Extract the [x, y] coordinate from the center of the cell holding the provided text.  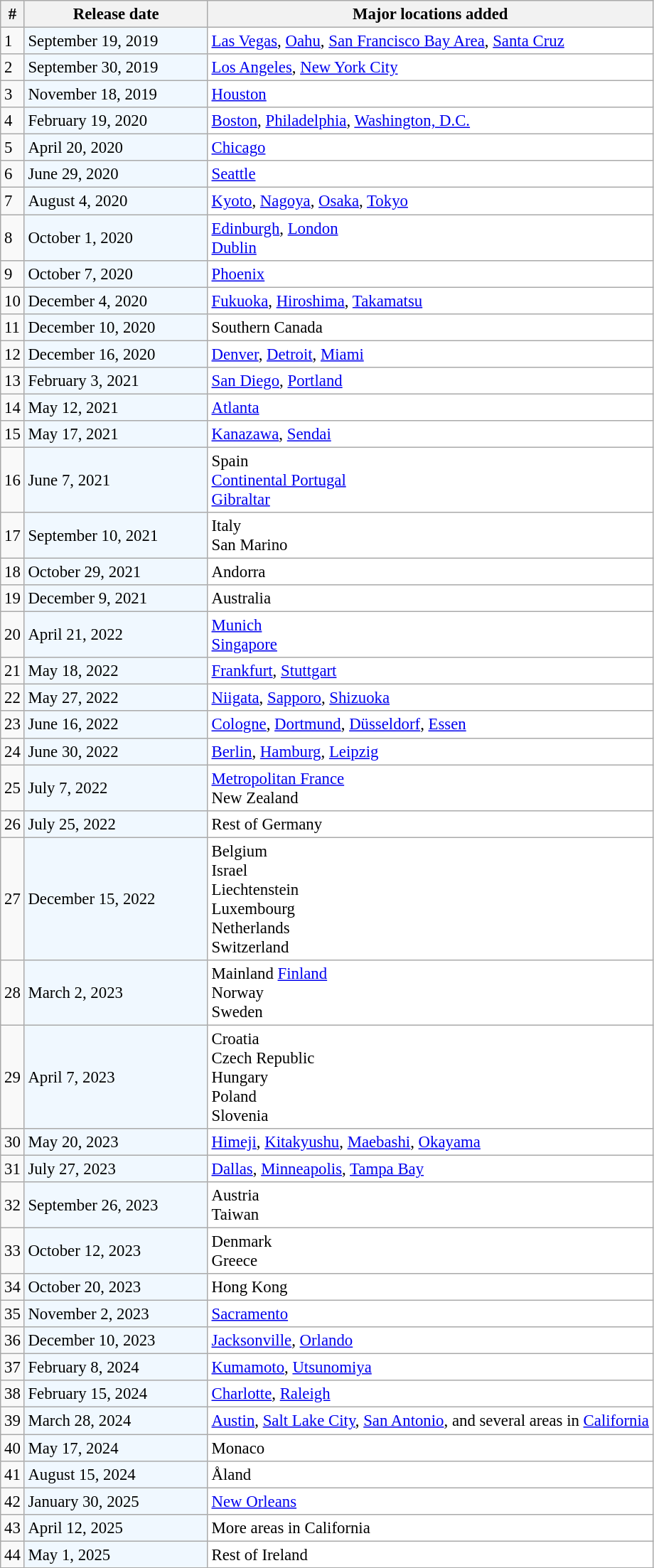
40 [13, 1448]
Charlotte, Raleigh [430, 1394]
Belgium Israel Liechtenstein Luxembourg Netherlands Switzerland [430, 898]
November 2, 2023 [116, 1314]
2 [13, 68]
September 30, 2019 [116, 68]
March 2, 2023 [116, 993]
Andorra [430, 572]
10 [13, 301]
January 30, 2025 [116, 1501]
June 16, 2022 [116, 725]
26 [13, 824]
New Orleans [430, 1501]
31 [13, 1169]
October 1, 2020 [116, 237]
41 [13, 1474]
30 [13, 1142]
16 [13, 480]
Austin, Salt Lake City, San Antonio, and several areas in California [430, 1421]
42 [13, 1501]
Spain Continental Portugal Gibraltar [430, 480]
Kumamoto, Utsunomiya [430, 1368]
Cologne, Dortmund, Düsseldorf, Essen [430, 725]
43 [13, 1527]
April 12, 2025 [116, 1527]
Seattle [430, 174]
June 7, 2021 [116, 480]
Sacramento [430, 1314]
14 [13, 407]
20 [13, 635]
44 [13, 1554]
August 4, 2020 [116, 201]
# [13, 14]
Mainland Finland Norway Sweden [430, 993]
Italy San Marino [430, 536]
11 [13, 327]
San Diego, Portland [430, 381]
19 [13, 598]
February 15, 2024 [116, 1394]
Monaco [430, 1448]
May 27, 2022 [116, 698]
1 [13, 41]
December 9, 2021 [116, 598]
April 21, 2022 [116, 635]
Frankfurt, Stuttgart [430, 671]
Berlin, Hamburg, Leipzig [430, 751]
September 26, 2023 [116, 1205]
Major locations added [430, 14]
21 [13, 671]
Boston, Philadelphia, Washington, D.C. [430, 121]
October 29, 2021 [116, 572]
December 10, 2023 [116, 1341]
17 [13, 536]
18 [13, 572]
Dallas, Minneapolis, Tampa Bay [430, 1169]
May 1, 2025 [116, 1554]
October 7, 2020 [116, 274]
Las Vegas, Oahu, San Francisco Bay Area, Santa Cruz [430, 41]
May 17, 2021 [116, 434]
Rest of Germany [430, 824]
4 [13, 121]
12 [13, 354]
Rest of Ireland [430, 1554]
Austria Taiwan [430, 1205]
September 19, 2019 [116, 41]
Åland [430, 1474]
February 8, 2024 [116, 1368]
June 30, 2022 [116, 751]
April 20, 2020 [116, 148]
February 19, 2020 [116, 121]
29 [13, 1077]
November 18, 2019 [116, 95]
Fukuoka, Hiroshima, Takamatsu [430, 301]
9 [13, 274]
Phoenix [430, 274]
Edinburgh, London Dublin [430, 237]
May 12, 2021 [116, 407]
Los Angeles, New York City [430, 68]
Hong Kong [430, 1287]
Kyoto, Nagoya, Osaka, Tokyo [430, 201]
Denmark Greece [430, 1251]
February 3, 2021 [116, 381]
May 20, 2023 [116, 1142]
33 [13, 1251]
32 [13, 1205]
25 [13, 788]
5 [13, 148]
39 [13, 1421]
6 [13, 174]
October 12, 2023 [116, 1251]
Niigata, Sapporo, Shizuoka [430, 698]
Atlanta [430, 407]
Release date [116, 14]
December 15, 2022 [116, 898]
Jacksonville, Orlando [430, 1341]
Chicago [430, 148]
7 [13, 201]
37 [13, 1368]
July 25, 2022 [116, 824]
22 [13, 698]
December 10, 2020 [116, 327]
Houston [430, 95]
Munich Singapore [430, 635]
3 [13, 95]
27 [13, 898]
December 4, 2020 [116, 301]
Croatia Czech Republic Hungary Poland Slovenia [430, 1077]
Australia [430, 598]
36 [13, 1341]
15 [13, 434]
34 [13, 1287]
13 [13, 381]
Himeji, Kitakyushu, Maebashi, Okayama [430, 1142]
8 [13, 237]
April 7, 2023 [116, 1077]
More areas in California [430, 1527]
July 7, 2022 [116, 788]
March 28, 2024 [116, 1421]
December 16, 2020 [116, 354]
35 [13, 1314]
August 15, 2024 [116, 1474]
July 27, 2023 [116, 1169]
October 20, 2023 [116, 1287]
Metropolitan France New Zealand [430, 788]
May 17, 2024 [116, 1448]
September 10, 2021 [116, 536]
24 [13, 751]
May 18, 2022 [116, 671]
23 [13, 725]
Southern Canada [430, 327]
Denver, Detroit, Miami [430, 354]
38 [13, 1394]
June 29, 2020 [116, 174]
Kanazawa, Sendai [430, 434]
28 [13, 993]
